Provide the [x, y] coordinate of the cell's center where the given text is located.  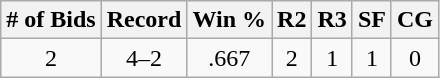
Win % [230, 20]
.667 [230, 58]
4–2 [144, 58]
R3 [332, 20]
# of Bids [51, 20]
CG [414, 20]
SF [372, 20]
Record [144, 20]
R2 [292, 20]
0 [414, 58]
